Return [x, y] of the center of cell containing provided text 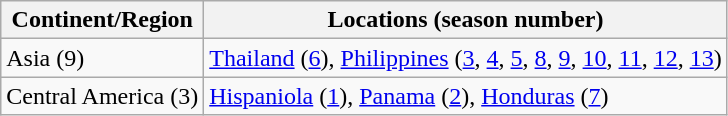
Hispaniola (1), Panama (2), Honduras (7) [466, 96]
Asia (9) [102, 58]
Locations (season number) [466, 20]
Continent/Region [102, 20]
Thailand (6), Philippines (3, 4, 5, 8, 9, 10, 11, 12, 13) [466, 58]
Central America (3) [102, 96]
